Search for the cell housing the specified text and yield its [X, Y] center coordinate. 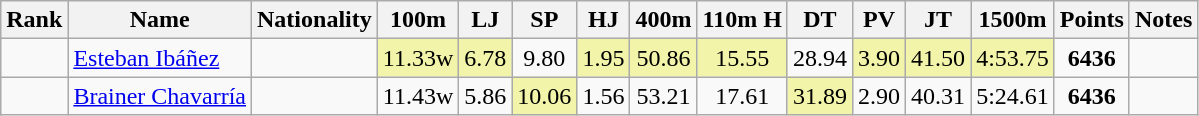
1500m [1013, 20]
Points [1092, 20]
53.21 [664, 96]
41.50 [938, 58]
Rank [34, 20]
Name [160, 20]
Nationality [315, 20]
HJ [604, 20]
5:24.61 [1013, 96]
110m H [742, 20]
3.90 [878, 58]
Brainer Chavarría [160, 96]
Notes [1163, 20]
2.90 [878, 96]
Esteban Ibáñez [160, 58]
1.95 [604, 58]
LJ [486, 20]
JT [938, 20]
15.55 [742, 58]
6.78 [486, 58]
5.86 [486, 96]
17.61 [742, 96]
100m [418, 20]
400m [664, 20]
SP [544, 20]
9.80 [544, 58]
10.06 [544, 96]
40.31 [938, 96]
DT [820, 20]
50.86 [664, 58]
31.89 [820, 96]
11.43w [418, 96]
11.33w [418, 58]
28.94 [820, 58]
PV [878, 20]
1.56 [604, 96]
4:53.75 [1013, 58]
